Scan for the cell matching the given text and deliver its (x, y) coordinate at center. 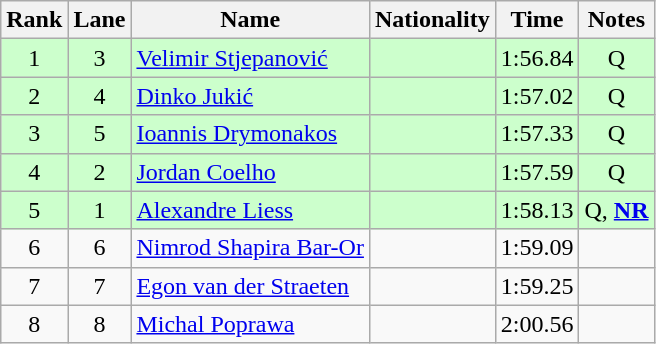
Time (537, 20)
Michal Poprawa (250, 324)
Egon van der Straeten (250, 286)
Q, NR (616, 210)
1:58.13 (537, 210)
1:59.09 (537, 248)
1:57.33 (537, 134)
Dinko Jukić (250, 96)
Velimir Stjepanović (250, 58)
1:57.59 (537, 172)
Alexandre Liess (250, 210)
1:57.02 (537, 96)
Jordan Coelho (250, 172)
1:59.25 (537, 286)
Nationality (432, 20)
Rank (34, 20)
Ioannis Drymonakos (250, 134)
Notes (616, 20)
Nimrod Shapira Bar-Or (250, 248)
1:56.84 (537, 58)
Name (250, 20)
2:00.56 (537, 324)
Lane (100, 20)
